Return (X, Y) of the center of cell containing provided text 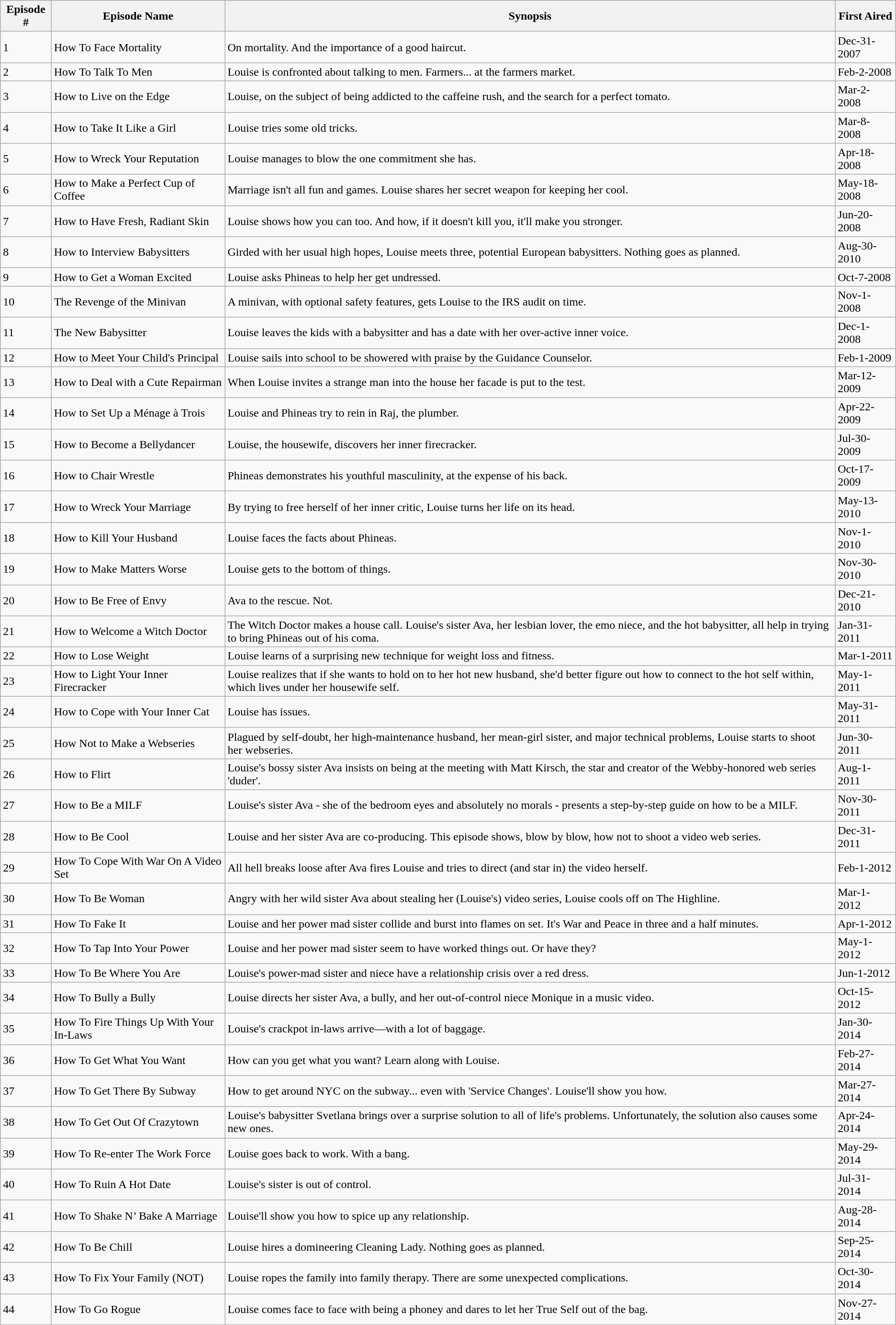
31 (26, 924)
Dec-1- 2008 (865, 332)
Louise goes back to work. With a bang. (530, 1153)
Jun-1-2012 (865, 973)
Louise sails into school to be showered with praise by the Guidance Counselor. (530, 358)
How To Face Mortality (138, 47)
Girded with her usual high hopes, Louise meets three, potential European babysitters. Nothing goes as planned. (530, 252)
May-13-2010 (865, 507)
24 (26, 712)
How To Be Woman (138, 899)
Mar-27-2014 (865, 1091)
May-29-2014 (865, 1153)
20 (26, 600)
How to Make Matters Worse (138, 569)
Nov-1-2010 (865, 538)
36 (26, 1060)
Oct-15-2012 (865, 998)
Jan-30-2014 (865, 1029)
Dec-21-2010 (865, 600)
How To Tap Into Your Power (138, 948)
How To Fix Your Family (NOT) (138, 1278)
Louise leaves the kids with a babysitter and has a date with her over-active inner voice. (530, 332)
Louise has issues. (530, 712)
Jun-30-2011 (865, 743)
Aug-30-2010 (865, 252)
Louise ropes the family into family therapy. There are some unexpected complications. (530, 1278)
40 (26, 1185)
How To Fire Things Up With Your In-Laws (138, 1029)
26 (26, 774)
How to Chair Wrestle (138, 476)
Louise is confronted about talking to men. Farmers... at the farmers market. (530, 72)
Louise's power-mad sister and niece have a relationship crisis over a red dress. (530, 973)
Feb-1-2012 (865, 868)
How to Be a MILF (138, 805)
Louise'll show you how to spice up any relationship. (530, 1215)
43 (26, 1278)
How to Lose Weight (138, 656)
21 (26, 631)
Ava to the rescue. Not. (530, 600)
When Louise invites a strange man into the house her facade is put to the test. (530, 382)
How to Become a Bellydancer (138, 444)
Louise and her power mad sister seem to have worked things out. Or have they? (530, 948)
Louise manages to blow the one commitment she has. (530, 159)
May-1-2011 (865, 681)
19 (26, 569)
Louise's sister is out of control. (530, 1185)
Louise asks Phineas to help her get undressed. (530, 277)
Louise's sister Ava - she of the bedroom eyes and absolutely no morals - presents a step-by-step guide on how to be a MILF. (530, 805)
How To Go Rogue (138, 1309)
Oct-7-2008 (865, 277)
25 (26, 743)
Angry with her wild sister Ava about stealing her (Louise's) video series, Louise cools off on The Highline. (530, 899)
Oct-30-2014 (865, 1278)
How to Be Cool (138, 836)
May-18-2008 (865, 190)
Aug-1-2011 (865, 774)
Oct-17-2009 (865, 476)
11 (26, 332)
By trying to free herself of her inner critic, Louise turns her life on its head. (530, 507)
Jan-31-2011 (865, 631)
How To Ruin A Hot Date (138, 1185)
How To Be Where You Are (138, 973)
9 (26, 277)
Louise's bossy sister Ava insists on being at the meeting with Matt Kirsch, the star and creator of the Webby-honored web series 'duder'. (530, 774)
35 (26, 1029)
All hell breaks loose after Ava fires Louise and tries to direct (and star in) the video herself. (530, 868)
7 (26, 221)
Jul-31-2014 (865, 1185)
Louise faces the facts about Phineas. (530, 538)
Nov-30-2010 (865, 569)
Phineas demonstrates his youthful masculinity, at the expense of his back. (530, 476)
How to Get a Woman Excited (138, 277)
Louise hires a domineering Cleaning Lady. Nothing goes as planned. (530, 1247)
Apr-24-2014 (865, 1122)
15 (26, 444)
How To Cope With War On A Video Set (138, 868)
How To Get Out Of Crazytown (138, 1122)
Louise's babysitter Svetlana brings over a surprise solution to all of life's problems. Unfortunately, the solution also causes some new ones. (530, 1122)
May-31-2011 (865, 712)
Nov-30-2011 (865, 805)
Nov-1-2008 (865, 302)
How to Interview Babysitters (138, 252)
Mar-12-2009 (865, 382)
10 (26, 302)
3 (26, 97)
Louise shows how you can too. And how, if it doesn't kill you, it'll make you stronger. (530, 221)
14 (26, 414)
How to Deal with a Cute Repairman (138, 382)
Episode Name (138, 16)
How To Talk To Men (138, 72)
May-1-2012 (865, 948)
A minivan, with optional safety features, gets Louise to the IRS audit on time. (530, 302)
First Aired (865, 16)
17 (26, 507)
Apr-22-2009 (865, 414)
Mar-2-2008 (865, 97)
How to Light Your Inner Firecracker (138, 681)
Louise comes face to face with being a phoney and dares to let her True Self out of the bag. (530, 1309)
How to Cope with Your Inner Cat (138, 712)
30 (26, 899)
Louise and her sister Ava are co-producing. This episode shows, blow by blow, how not to shoot a video web series. (530, 836)
27 (26, 805)
34 (26, 998)
33 (26, 973)
How Not to Make a Webseries (138, 743)
Louise's crackpot in-laws arrive—with a lot of baggage. (530, 1029)
Mar-1-2011 (865, 656)
How to Take It Like a Girl (138, 127)
41 (26, 1215)
18 (26, 538)
Louise learns of a surprising new technique for weight loss and fitness. (530, 656)
23 (26, 681)
5 (26, 159)
4 (26, 127)
How To Be Chill (138, 1247)
Synopsis (530, 16)
Plagued by self-doubt, her high-maintenance husband, her mean-girl sister, and major technical problems, Louise starts to shoot her webseries. (530, 743)
39 (26, 1153)
How to Kill Your Husband (138, 538)
How to Welcome a Witch Doctor (138, 631)
1 (26, 47)
How to Make a Perfect Cup of Coffee (138, 190)
29 (26, 868)
44 (26, 1309)
2 (26, 72)
How To Shake N’ Bake A Marriage (138, 1215)
How to Set Up a Ménage à Trois (138, 414)
How to Meet Your Child's Principal (138, 358)
How To Get What You Want (138, 1060)
How To Get There By Subway (138, 1091)
Louise gets to the bottom of things. (530, 569)
How to Flirt (138, 774)
Dec-31-2011 (865, 836)
Nov-27-2014 (865, 1309)
Episode # (26, 16)
38 (26, 1122)
Mar-1-2012 (865, 899)
Louise, on the subject of being addicted to the caffeine rush, and the search for a perfect tomato. (530, 97)
How to Wreck Your Marriage (138, 507)
Mar-8-2008 (865, 127)
How can you get what you want? Learn along with Louise. (530, 1060)
32 (26, 948)
Feb-1-2009 (865, 358)
Sep-25-2014 (865, 1247)
Louise, the housewife, discovers her inner firecracker. (530, 444)
Jul-30-2009 (865, 444)
6 (26, 190)
Apr-1-2012 (865, 924)
16 (26, 476)
How to get around NYC on the subway... even with 'Service Changes'. Louise'll show you how. (530, 1091)
Louise and her power mad sister collide and burst into flames on set. It's War and Peace in three and a half minutes. (530, 924)
Louise tries some old tricks. (530, 127)
Marriage isn't all fun and games. Louise shares her secret weapon for keeping her cool. (530, 190)
37 (26, 1091)
13 (26, 382)
How to Be Free of Envy (138, 600)
Feb-2-2008 (865, 72)
Jun-20-2008 (865, 221)
Louise directs her sister Ava, a bully, and her out-of-control niece Monique in a music video. (530, 998)
28 (26, 836)
42 (26, 1247)
Feb-27-2014 (865, 1060)
How to Wreck Your Reputation (138, 159)
Louise and Phineas try to rein in Raj, the plumber. (530, 414)
12 (26, 358)
The New Babysitter (138, 332)
How to Live on the Edge (138, 97)
Aug-28-2014 (865, 1215)
The Revenge of the Minivan (138, 302)
Dec-31-2007 (865, 47)
8 (26, 252)
How To Fake It (138, 924)
On mortality. And the importance of a good haircut. (530, 47)
Apr-18-2008 (865, 159)
22 (26, 656)
How to Have Fresh, Radiant Skin (138, 221)
How To Bully a Bully (138, 998)
How To Re-enter The Work Force (138, 1153)
